Search for the cell housing the specified text and yield its (X, Y) center coordinate. 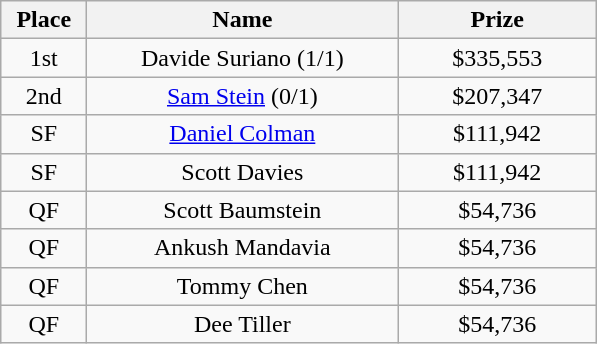
Dee Tiller (242, 324)
Name (242, 20)
Daniel Colman (242, 134)
Prize (498, 20)
Sam Stein (0/1) (242, 96)
1st (44, 58)
2nd (44, 96)
Place (44, 20)
$335,553 (498, 58)
Tommy Chen (242, 286)
Scott Baumstein (242, 210)
Davide Suriano (1/1) (242, 58)
Scott Davies (242, 172)
$207,347 (498, 96)
Ankush Mandavia (242, 248)
